Search for the cell housing the specified text and yield its (x, y) center coordinate. 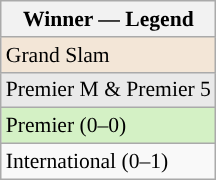
Winner — Legend (108, 19)
International (0–1) (108, 162)
Grand Slam (108, 55)
Premier M & Premier 5 (108, 90)
Premier (0–0) (108, 126)
